Determine the (x, y) coordinate at the center of the cell enclosing the given text.  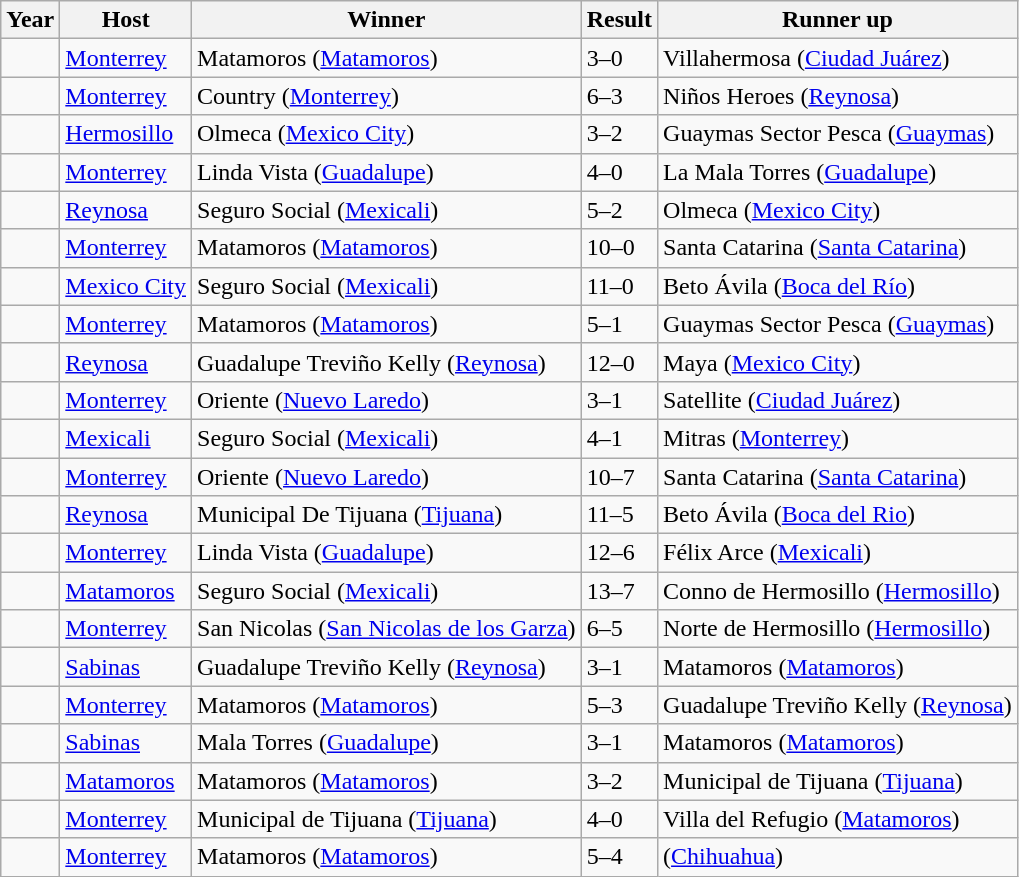
Mexicali (126, 438)
Mitras (Monterrey) (838, 438)
Villahermosa (Ciudad Juárez) (838, 58)
6–3 (619, 96)
Mexico City (126, 286)
Mala Torres (Guadalupe) (387, 743)
La Mala Torres (Guadalupe) (838, 172)
10–7 (619, 477)
5–1 (619, 324)
Municipal De Tijuana (Tijuana) (387, 515)
Félix Arce (Mexicali) (838, 553)
Country (Monterrey) (387, 96)
Maya (Mexico City) (838, 362)
Winner (387, 20)
Host (126, 20)
11–0 (619, 286)
Conno de Hermosillo (Hermosillo) (838, 591)
(Chihuahua) (838, 857)
4–1 (619, 438)
Niños Heroes (Reynosa) (838, 96)
11–5 (619, 515)
Beto Ávila (Boca del Río) (838, 286)
Satellite (Ciudad Juárez) (838, 400)
Result (619, 20)
5–2 (619, 210)
6–5 (619, 629)
13–7 (619, 591)
Year (30, 20)
3–0 (619, 58)
Runner up (838, 20)
12–6 (619, 553)
San Nicolas (San Nicolas de los Garza) (387, 629)
10–0 (619, 248)
Hermosillo (126, 134)
5–3 (619, 705)
Beto Ávila (Boca del Rio) (838, 515)
Norte de Hermosillo (Hermosillo) (838, 629)
12–0 (619, 362)
Villa del Refugio (Matamoros) (838, 819)
5–4 (619, 857)
